For the text-containing cell, return its midpoint in (X, Y) coordinate format. 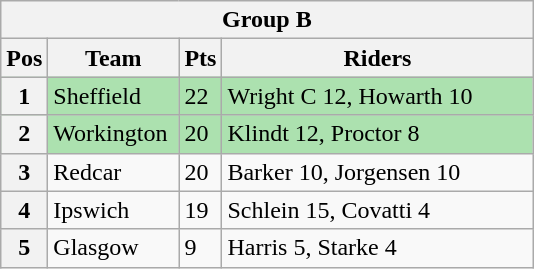
4 (24, 210)
Group B (267, 20)
Klindt 12, Proctor 8 (378, 134)
19 (200, 210)
5 (24, 248)
Pts (200, 58)
22 (200, 96)
1 (24, 96)
Wright C 12, Howarth 10 (378, 96)
9 (200, 248)
3 (24, 172)
Harris 5, Starke 4 (378, 248)
Pos (24, 58)
Riders (378, 58)
Schlein 15, Covatti 4 (378, 210)
Redcar (114, 172)
Glasgow (114, 248)
Ipswich (114, 210)
Team (114, 58)
Sheffield (114, 96)
Workington (114, 134)
2 (24, 134)
Barker 10, Jorgensen 10 (378, 172)
